For the text-containing cell, return its midpoint in (X, Y) coordinate format. 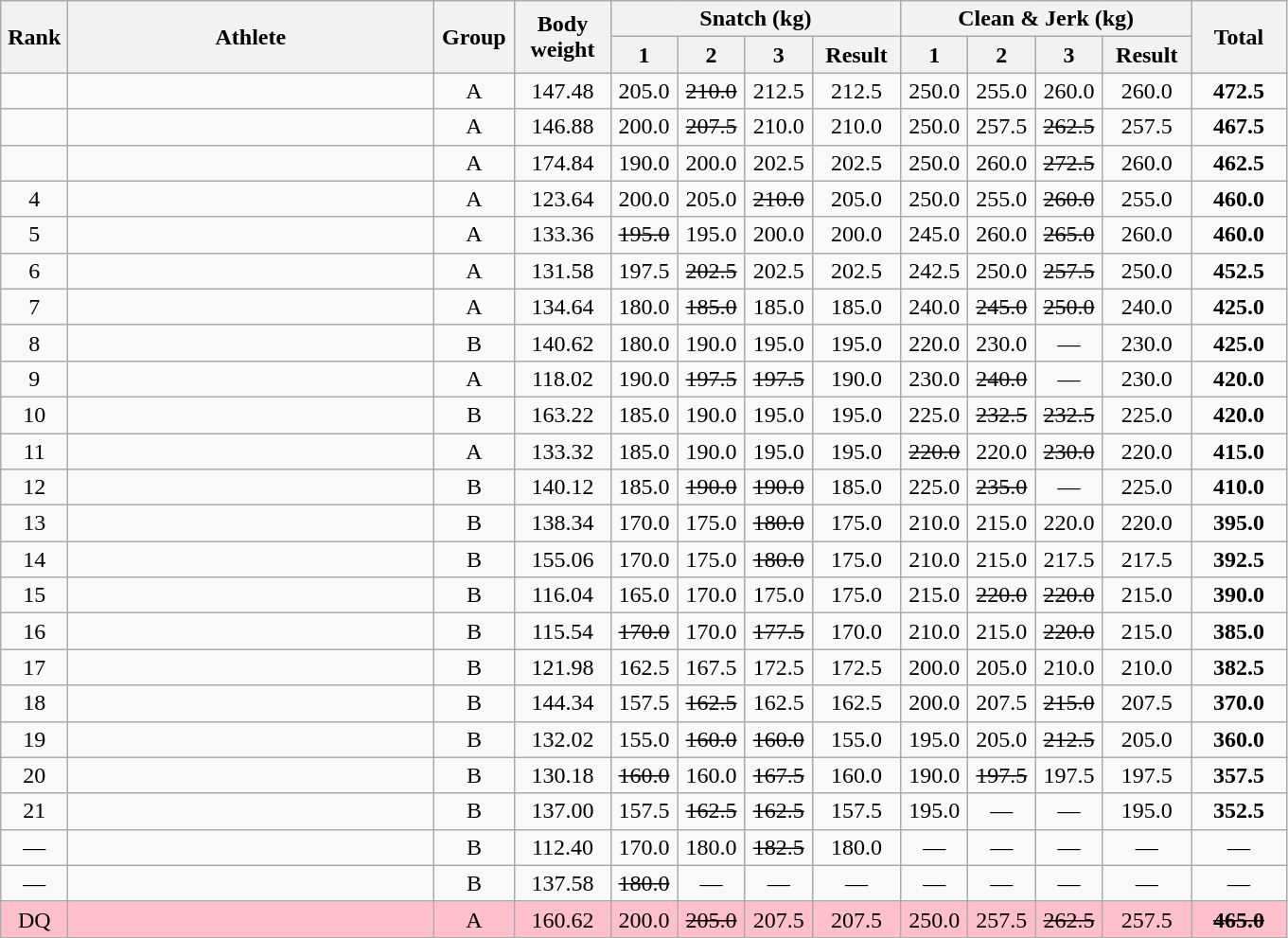
467.5 (1238, 127)
20 (34, 775)
395.0 (1238, 523)
138.34 (562, 523)
8 (34, 343)
465.0 (1238, 919)
163.22 (562, 415)
7 (34, 307)
133.36 (562, 235)
118.02 (562, 379)
140.12 (562, 487)
112.40 (562, 847)
15 (34, 595)
370.0 (1238, 703)
146.88 (562, 127)
133.32 (562, 451)
137.58 (562, 883)
360.0 (1238, 739)
130.18 (562, 775)
392.5 (1238, 559)
144.34 (562, 703)
Athlete (251, 37)
Group (474, 37)
137.00 (562, 811)
5 (34, 235)
132.02 (562, 739)
452.5 (1238, 271)
160.62 (562, 919)
12 (34, 487)
18 (34, 703)
14 (34, 559)
17 (34, 667)
242.5 (935, 271)
Snatch (kg) (755, 19)
155.06 (562, 559)
265.0 (1069, 235)
390.0 (1238, 595)
Total (1238, 37)
13 (34, 523)
177.5 (778, 631)
6 (34, 271)
9 (34, 379)
235.0 (1001, 487)
115.54 (562, 631)
182.5 (778, 847)
Body weight (562, 37)
121.98 (562, 667)
Clean & Jerk (kg) (1047, 19)
134.64 (562, 307)
140.62 (562, 343)
357.5 (1238, 775)
410.0 (1238, 487)
174.84 (562, 163)
4 (34, 199)
472.5 (1238, 91)
123.64 (562, 199)
16 (34, 631)
10 (34, 415)
116.04 (562, 595)
Rank (34, 37)
272.5 (1069, 163)
147.48 (562, 91)
385.0 (1238, 631)
DQ (34, 919)
352.5 (1238, 811)
415.0 (1238, 451)
19 (34, 739)
131.58 (562, 271)
165.0 (644, 595)
21 (34, 811)
382.5 (1238, 667)
462.5 (1238, 163)
11 (34, 451)
